Output the (X, Y) coordinate of the center of the cell containing the given text.  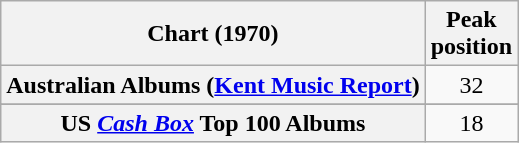
US Cash Box Top 100 Albums (213, 123)
32 (471, 85)
18 (471, 123)
Peakposition (471, 34)
Chart (1970) (213, 34)
Australian Albums (Kent Music Report) (213, 85)
